From the cell containing the given text, extract its center point as [x, y] coordinate. 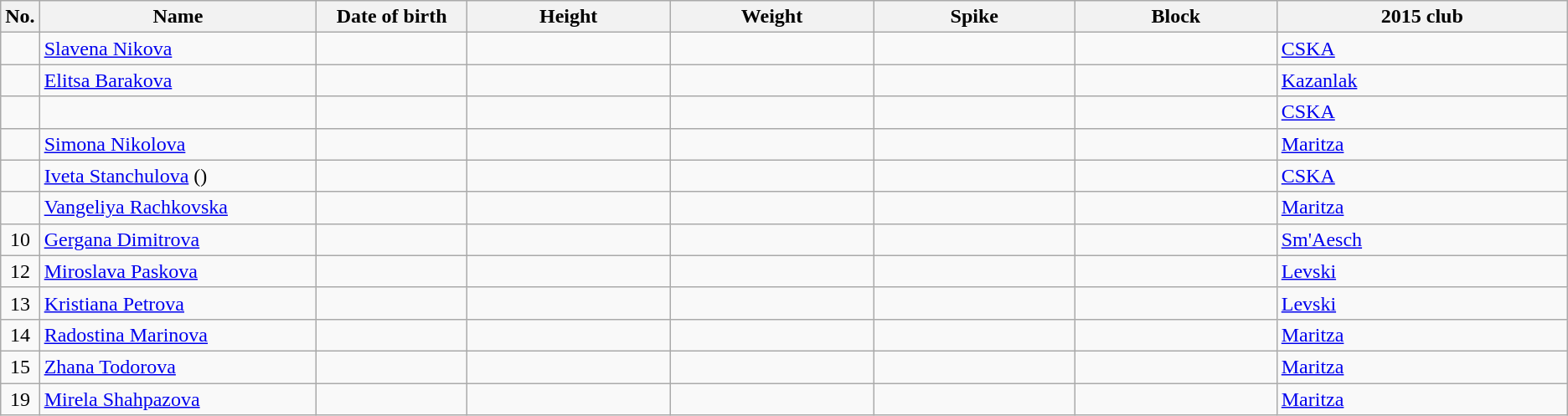
Slavena Nikova [178, 49]
12 [20, 271]
Iveta Stanchulova () [178, 176]
Mirela Shahpazova [178, 399]
Kristiana Petrova [178, 303]
Vangeliya Rachkovska [178, 208]
14 [20, 335]
Sm'Aesch [1422, 239]
Miroslava Paskova [178, 271]
No. [20, 17]
Kazanlak [1422, 80]
Height [568, 17]
19 [20, 399]
2015 club [1422, 17]
15 [20, 367]
Date of birth [392, 17]
Block [1176, 17]
Name [178, 17]
13 [20, 303]
Weight [772, 17]
10 [20, 239]
Elitsa Barakova [178, 80]
Spike [974, 17]
Simona Nikolova [178, 144]
Radostina Marinova [178, 335]
Gergana Dimitrova [178, 239]
Zhana Todorova [178, 367]
